Return (X, Y) of the center of cell containing provided text 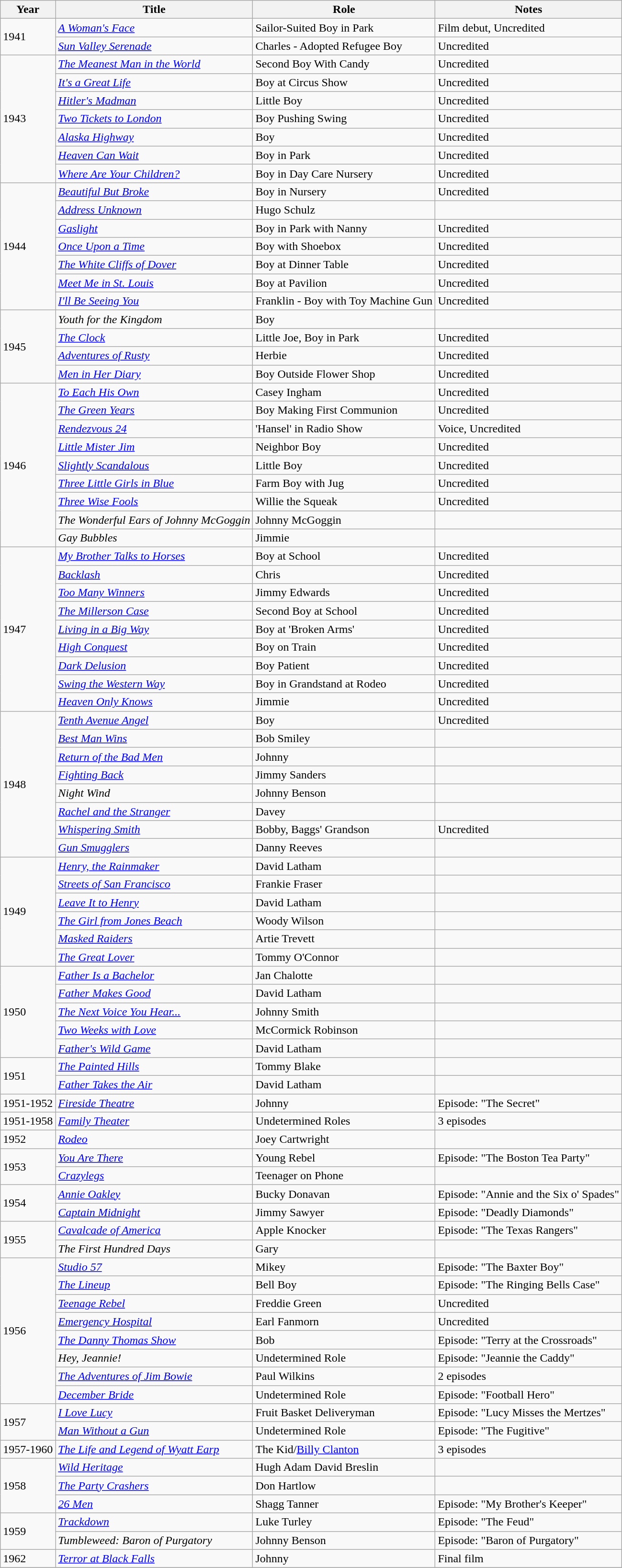
The Girl from Jones Beach (154, 921)
Boy in Park (344, 155)
Fruit Basket Deliveryman (344, 1413)
Episode: "The Boston Tea Party" (529, 1158)
Artie Trevett (344, 939)
Davey (344, 812)
Little Joe, Boy in Park (344, 338)
The Meanest Man in the World (154, 64)
Gary (344, 1249)
Apple Knocker (344, 1230)
Fireside Theatre (154, 1103)
Rodeo (154, 1139)
The Next Voice You Hear... (154, 1012)
Year (28, 10)
1956 (28, 1331)
Heaven Can Wait (154, 155)
Bob Smiley (344, 738)
McCormick Robinson (344, 1030)
Tommy Blake (344, 1066)
Two Weeks with Love (154, 1030)
1941 (28, 37)
Father Takes the Air (154, 1084)
Bell Boy (344, 1285)
Whispering Smith (154, 830)
Mikey (344, 1267)
The Clock (154, 338)
Jan Chalotte (344, 975)
Jimmy Sawyer (344, 1212)
Hugh Adam David Breslin (344, 1467)
Earl Fanmorn (344, 1321)
Alaska Highway (154, 137)
Johnny McGoggin (344, 519)
Wild Heritage (154, 1467)
Boy at School (344, 556)
Young Rebel (344, 1158)
The Millerson Case (154, 611)
Captain Midnight (154, 1212)
Man Without a Gun (154, 1431)
Episode: "The Texas Rangers" (529, 1230)
Little Mister Jim (154, 447)
Dark Delusion (154, 666)
The Kid/Billy Clanton (344, 1449)
Youth for the Kingdom (154, 319)
The Painted Hills (154, 1066)
Leave It to Henry (154, 902)
Casey Ingham (344, 392)
Once Upon a Time (154, 247)
Role (344, 10)
Where Are Your Children? (154, 173)
Boy at Dinner Table (344, 265)
Emergency Hospital (154, 1321)
Notes (529, 10)
High Conquest (154, 647)
Boy in Park with Nanny (344, 228)
The First Hundred Days (154, 1249)
1951-1958 (28, 1121)
To Each His Own (154, 392)
Frankie Fraser (344, 884)
Masked Raiders (154, 939)
Beautiful But Broke (154, 192)
Three Wise Fools (154, 501)
I'll Be Seeing You (154, 301)
Bobby, Baggs' Grandson (344, 830)
Willie the Squeak (344, 501)
1945 (28, 347)
Neighbor Boy (344, 447)
1954 (28, 1203)
1962 (28, 1558)
Sailor-Suited Boy in Park (344, 28)
Paul Wilkins (344, 1376)
Tumbleweed: Baron of Purgatory (154, 1540)
Boy in Nursery (344, 192)
Address Unknown (154, 210)
Freddie Green (344, 1303)
Bucky Donavan (344, 1194)
1946 (28, 465)
Jimmy Edwards (344, 593)
2 episodes (529, 1376)
Episode: "Deadly Diamonds" (529, 1212)
Annie Oakley (154, 1194)
Danny Reeves (344, 848)
Episode: "The Feud" (529, 1522)
Rendezvous 24 (154, 429)
Hey, Jeannie! (154, 1358)
Boy on Train (344, 647)
Charles - Adopted Refugee Boy (344, 46)
Luke Turley (344, 1522)
Episode: "Baron of Purgatory" (529, 1540)
Rachel and the Stranger (154, 812)
Jimmy Sanders (344, 775)
Studio 57 (154, 1267)
You Are There (154, 1158)
Hitler's Madman (154, 101)
1957 (28, 1422)
Boy Pushing Swing (344, 119)
Teenager on Phone (344, 1176)
The White Cliffs of Dover (154, 265)
1955 (28, 1240)
26 Men (154, 1504)
Undetermined Roles (344, 1121)
Boy in Grandstand at Rodeo (344, 684)
It's a Great Life (154, 82)
1952 (28, 1139)
Cavalcade of America (154, 1230)
Joey Cartwright (344, 1139)
Fighting Back (154, 775)
Final film (529, 1558)
Second Boy at School (344, 611)
Episode: "Jeannie the Caddy" (529, 1358)
Episode: "The Baxter Boy" (529, 1267)
Three Little Girls in Blue (154, 483)
Father Is a Bachelor (154, 975)
Episode: "My Brother's Keeper" (529, 1504)
Backlash (154, 575)
1959 (28, 1531)
1951 (28, 1075)
Slightly Scandalous (154, 465)
Second Boy With Candy (344, 64)
1947 (28, 629)
Gaslight (154, 228)
1944 (28, 246)
Bob (344, 1340)
Two Tickets to London (154, 119)
1951-1952 (28, 1103)
I Love Lucy (154, 1413)
Terror at Black Falls (154, 1558)
Boy at 'Broken Arms' (344, 629)
Meet Me in St. Louis (154, 283)
Franklin - Boy with Toy Machine Gun (344, 301)
1948 (28, 784)
Heaven Only Knows (154, 702)
Don Hartlow (344, 1486)
The Wonderful Ears of Johnny McGoggin (154, 519)
Boy Making First Communion (344, 410)
Gun Smugglers (154, 848)
Episode: "Terry at the Crossroads" (529, 1340)
Swing the Western Way (154, 684)
The Life and Legend of Wyatt Earp (154, 1449)
Boy Outside Flower Shop (344, 374)
Woody Wilson (344, 921)
Episode: "The Ringing Bells Case" (529, 1285)
Johnny Smith (344, 1012)
The Party Crashers (154, 1486)
Father's Wild Game (154, 1048)
The Green Years (154, 410)
Tenth Avenue Angel (154, 720)
Too Many Winners (154, 593)
Title (154, 10)
1950 (28, 1012)
Henry, the Rainmaker (154, 866)
Trackdown (154, 1522)
The Danny Thomas Show (154, 1340)
Voice, Uncredited (529, 429)
Herbie (344, 356)
Film debut, Uncredited (529, 28)
Boy with Shoebox (344, 247)
Episode: "Annie and the Six o' Spades" (529, 1194)
Episode: "Lucy Misses the Mertzes" (529, 1413)
Boy in Day Care Nursery (344, 173)
The Lineup (154, 1285)
My Brother Talks to Horses (154, 556)
Boy at Circus Show (344, 82)
Boy Patient (344, 666)
December Bride (154, 1395)
1957-1960 (28, 1449)
Father Makes Good (154, 993)
Gay Bubbles (154, 538)
1949 (28, 912)
Chris (344, 575)
A Woman's Face (154, 28)
Episode: "Football Hero" (529, 1395)
Adventures of Rusty (154, 356)
Episode: "The Secret" (529, 1103)
1943 (28, 119)
Boy at Pavilion (344, 283)
Farm Boy with Jug (344, 483)
1958 (28, 1486)
1953 (28, 1167)
Living in a Big Way (154, 629)
'Hansel' in Radio Show (344, 429)
Shagg Tanner (344, 1504)
Night Wind (154, 793)
Streets of San Francisco (154, 884)
Best Man Wins (154, 738)
Sun Valley Serenade (154, 46)
Men in Her Diary (154, 374)
Crazylegs (154, 1176)
Hugo Schulz (344, 210)
Family Theater (154, 1121)
Tommy O'Connor (344, 957)
The Great Lover (154, 957)
The Adventures of Jim Bowie (154, 1376)
Return of the Bad Men (154, 756)
Episode: "The Fugitive" (529, 1431)
Teenage Rebel (154, 1303)
